Return the (X, Y) coordinate for the center point of the cell that contains the specified text.  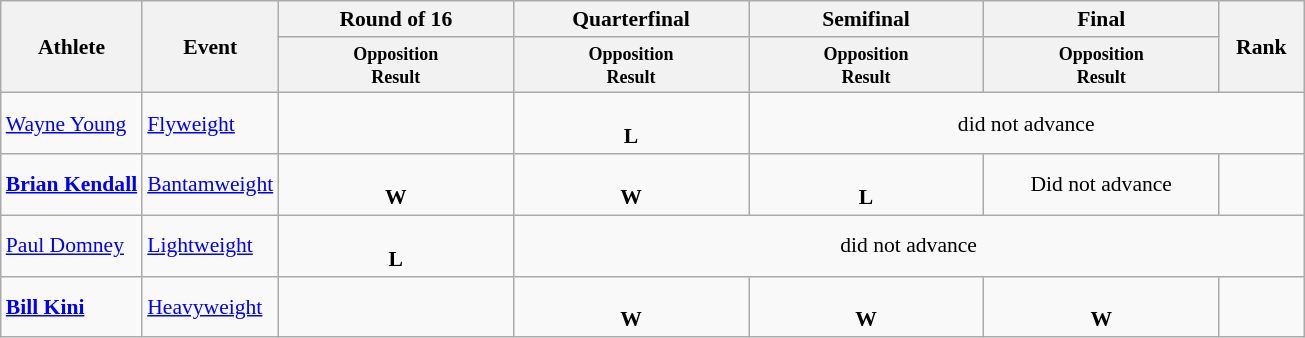
Brian Kendall (72, 184)
Quarterfinal (630, 19)
Paul Domney (72, 246)
Rank (1262, 47)
Semifinal (866, 19)
Wayne Young (72, 124)
Round of 16 (396, 19)
Event (210, 47)
Athlete (72, 47)
Bill Kini (72, 306)
Heavyweight (210, 306)
Bantamweight (210, 184)
Did not advance (1102, 184)
Flyweight (210, 124)
Final (1102, 19)
Lightweight (210, 246)
